Detect which cell encompasses the target text, then output its (x, y) center coordinate. 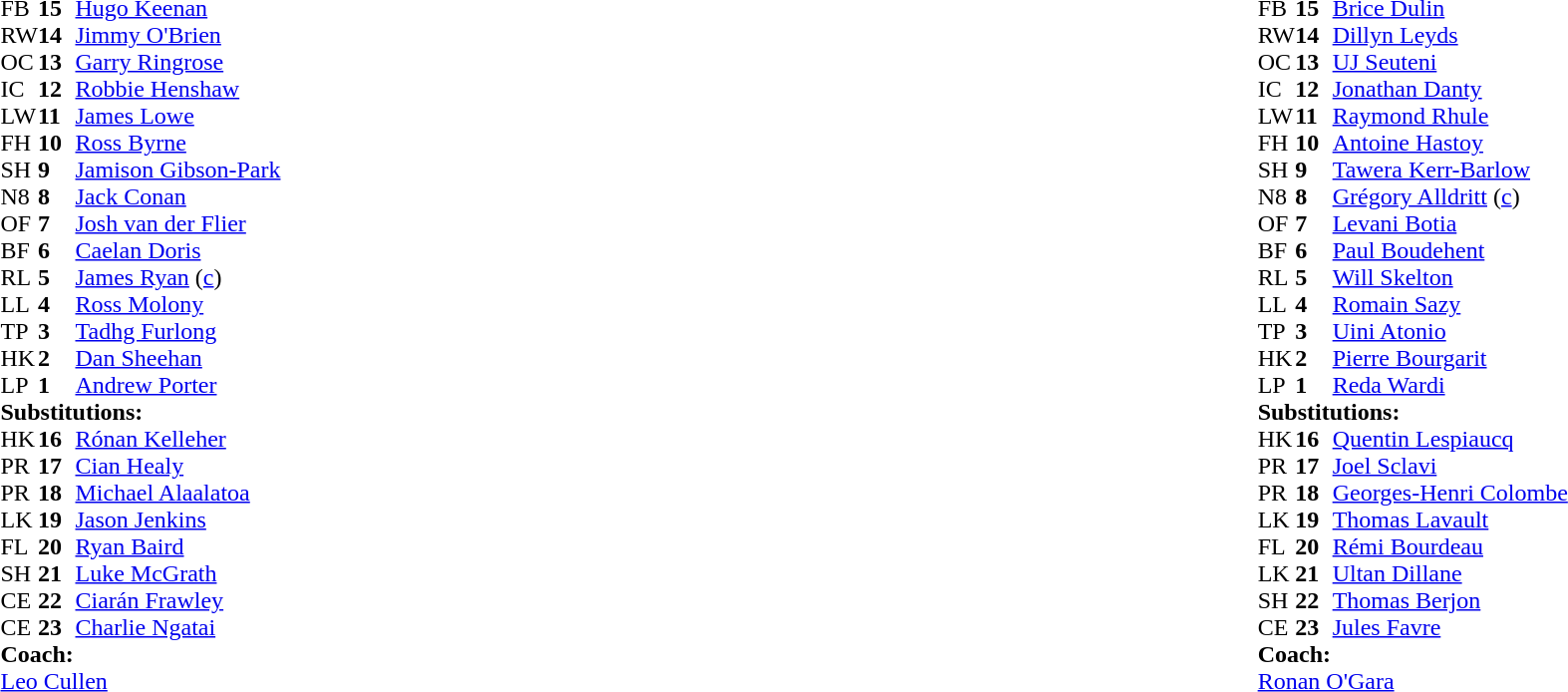
Raymond Rhule (1450, 116)
Charlie Ngatai (178, 628)
UJ Seuteni (1450, 62)
Joel Sclavi (1450, 467)
Pierre Bourgarit (1450, 359)
Jason Jenkins (178, 520)
Antoine Hastoy (1450, 144)
Tadhg Furlong (178, 331)
Jack Conan (178, 197)
Garry Ringrose (178, 62)
Tawera Kerr-Barlow (1450, 170)
Jamison Gibson-Park (178, 170)
Thomas Berjon (1450, 600)
Josh van der Flier (178, 223)
Cian Healy (178, 467)
Robbie Henshaw (178, 90)
Jonathan Danty (1450, 90)
Dan Sheehan (178, 359)
Jimmy O'Brien (178, 36)
Jules Favre (1450, 628)
Ryan Baird (178, 546)
Caelan Doris (178, 251)
Rónan Kelleher (178, 439)
Quentin Lespiaucq (1450, 439)
Will Skelton (1450, 277)
Paul Boudehent (1450, 251)
Reda Wardi (1450, 385)
Ciarán Frawley (178, 600)
Georges-Henri Colombe (1450, 493)
James Lowe (178, 116)
Dillyn Leyds (1450, 36)
Andrew Porter (178, 385)
Thomas Lavault (1450, 520)
Uini Atonio (1450, 331)
Grégory Alldritt (c) (1450, 197)
Rémi Bourdeau (1450, 546)
Luke McGrath (178, 574)
Ross Byrne (178, 144)
James Ryan (c) (178, 277)
Ross Molony (178, 305)
Levani Botia (1450, 223)
Ultan Dillane (1450, 574)
Michael Alaalatoa (178, 493)
Romain Sazy (1450, 305)
